Capture the cell that displays the provided text and extract its [X, Y] central coordinate. 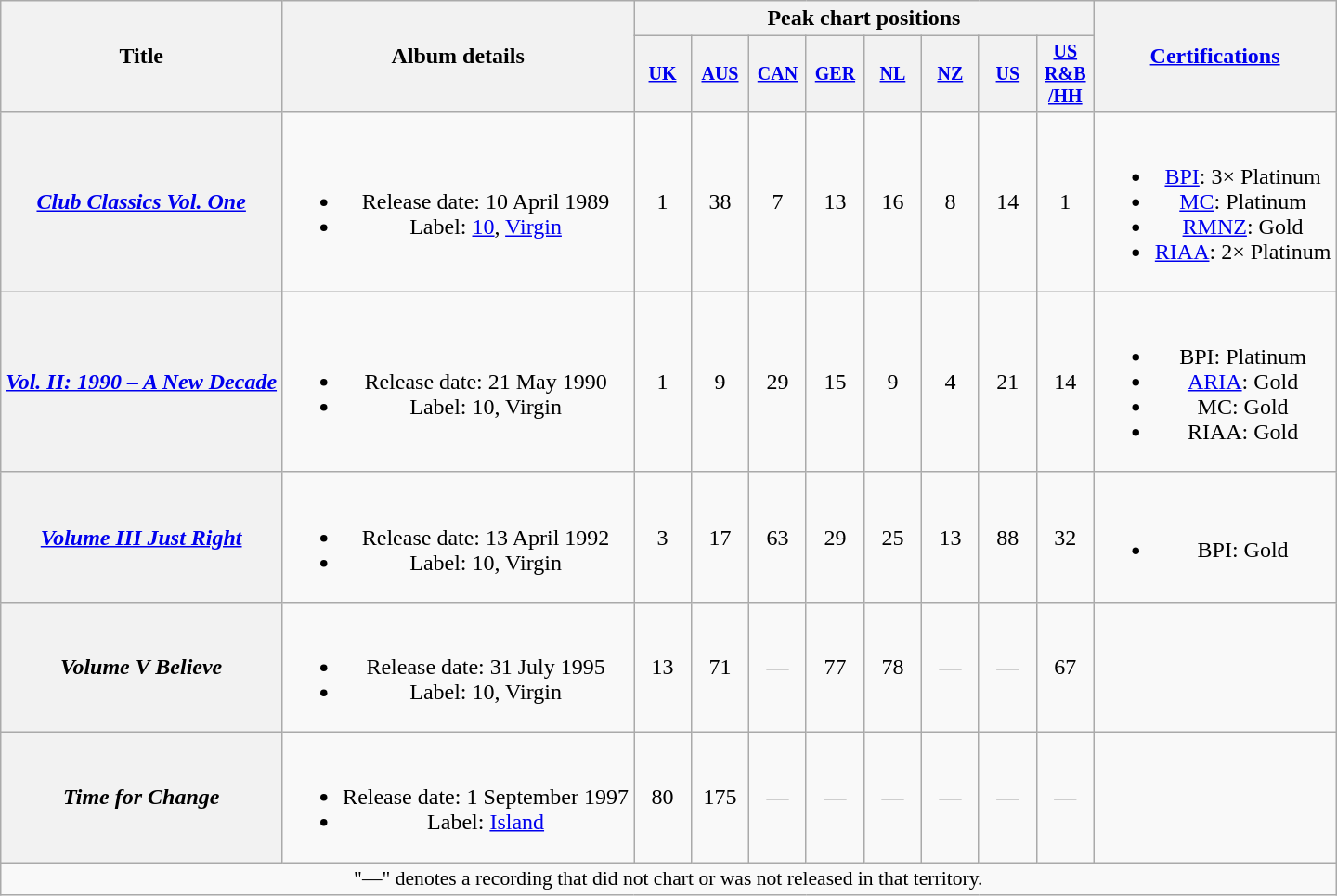
Peak chart positions [864, 19]
4 [950, 382]
Club Classics Vol. One [141, 201]
BPI: 3× PlatinumMC: PlatinumRMNZ: GoldRIAA: 2× Platinum [1214, 201]
16 [892, 201]
67 [1065, 667]
US [1007, 74]
21 [1007, 382]
Release date: 13 April 1992Label: 10, Virgin [459, 537]
80 [663, 798]
32 [1065, 537]
71 [720, 667]
UK [663, 74]
Vol. II: 1990 – A New Decade [141, 382]
Release date: 10 April 1989Label: 10, Virgin [459, 201]
Release date: 1 September 1997Label: Island [459, 798]
Release date: 21 May 1990Label: 10, Virgin [459, 382]
GER [835, 74]
Volume V Believe [141, 667]
AUS [720, 74]
77 [835, 667]
7 [777, 201]
NZ [950, 74]
8 [950, 201]
17 [720, 537]
38 [720, 201]
Album details [459, 57]
78 [892, 667]
Certifications [1214, 57]
NL [892, 74]
15 [835, 382]
BPI: Gold [1214, 537]
CAN [777, 74]
Time for Change [141, 798]
88 [1007, 537]
Title [141, 57]
Volume III Just Right [141, 537]
BPI: PlatinumARIA: GoldMC: GoldRIAA: Gold [1214, 382]
175 [720, 798]
25 [892, 537]
Release date: 31 July 1995Label: 10, Virgin [459, 667]
63 [777, 537]
"—" denotes a recording that did not chart or was not released in that territory. [668, 879]
US R&B/HH [1065, 74]
3 [663, 537]
